Extract the [X, Y] coordinate from the center of the cell holding the provided text.  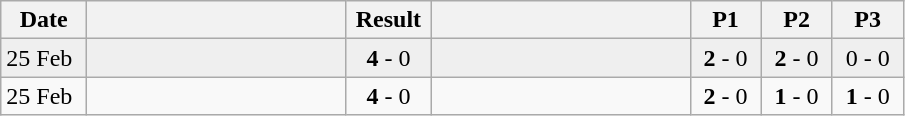
P1 [726, 20]
P2 [796, 20]
Result [388, 20]
Date [44, 20]
0 - 0 [868, 58]
P3 [868, 20]
